Detect which cell encompasses the target text, then output its (x, y) center coordinate. 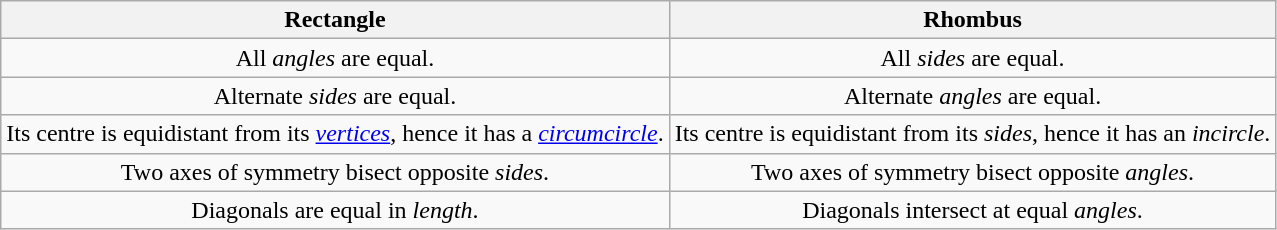
All sides are equal. (972, 58)
Rectangle (335, 20)
Diagonals are equal in length. (335, 210)
Its centre is equidistant from its vertices, hence it has a circumcircle. (335, 134)
Alternate sides are equal. (335, 96)
Two axes of symmetry bisect opposite angles. (972, 172)
All angles are equal. (335, 58)
Two axes of symmetry bisect opposite sides. (335, 172)
Rhombus (972, 20)
Its centre is equidistant from its sides, hence it has an incircle. (972, 134)
Diagonals intersect at equal angles. (972, 210)
Alternate angles are equal. (972, 96)
